Provide the [x, y] coordinate of the cell's center where the given text is located.  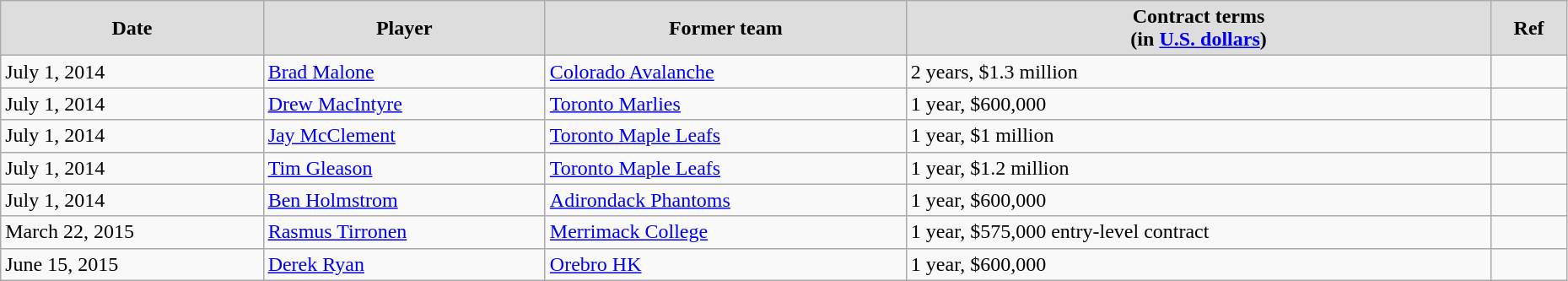
Toronto Marlies [725, 104]
Brad Malone [404, 72]
Contract terms(in U.S. dollars) [1198, 29]
Orebro HK [725, 264]
2 years, $1.3 million [1198, 72]
Ben Holmstrom [404, 200]
Colorado Avalanche [725, 72]
June 15, 2015 [132, 264]
Tim Gleason [404, 168]
Merrimack College [725, 232]
1 year, $575,000 entry-level contract [1198, 232]
Former team [725, 29]
Player [404, 29]
Derek Ryan [404, 264]
Rasmus Tirronen [404, 232]
Date [132, 29]
1 year, $1.2 million [1198, 168]
1 year, $1 million [1198, 136]
Adirondack Phantoms [725, 200]
Drew MacIntyre [404, 104]
Ref [1529, 29]
March 22, 2015 [132, 232]
Jay McClement [404, 136]
